From the cell containing the given text, extract its center point as (x, y) coordinate. 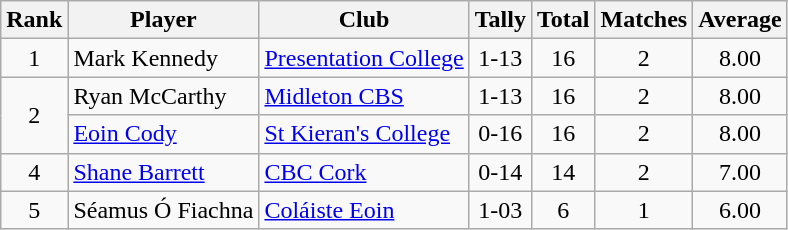
6 (563, 210)
CBC Cork (364, 172)
Coláiste Eoin (364, 210)
St Kieran's College (364, 134)
Ryan McCarthy (164, 96)
5 (34, 210)
4 (34, 172)
0-16 (500, 134)
Eoin Cody (164, 134)
Rank (34, 20)
6.00 (740, 210)
Club (364, 20)
Midleton CBS (364, 96)
Presentation College (364, 58)
Shane Barrett (164, 172)
Mark Kennedy (164, 58)
Player (164, 20)
Séamus Ó Fiachna (164, 210)
1-03 (500, 210)
0-14 (500, 172)
Total (563, 20)
7.00 (740, 172)
Tally (500, 20)
Matches (644, 20)
Average (740, 20)
14 (563, 172)
